Capture the cell that displays the provided text and extract its (X, Y) central coordinate. 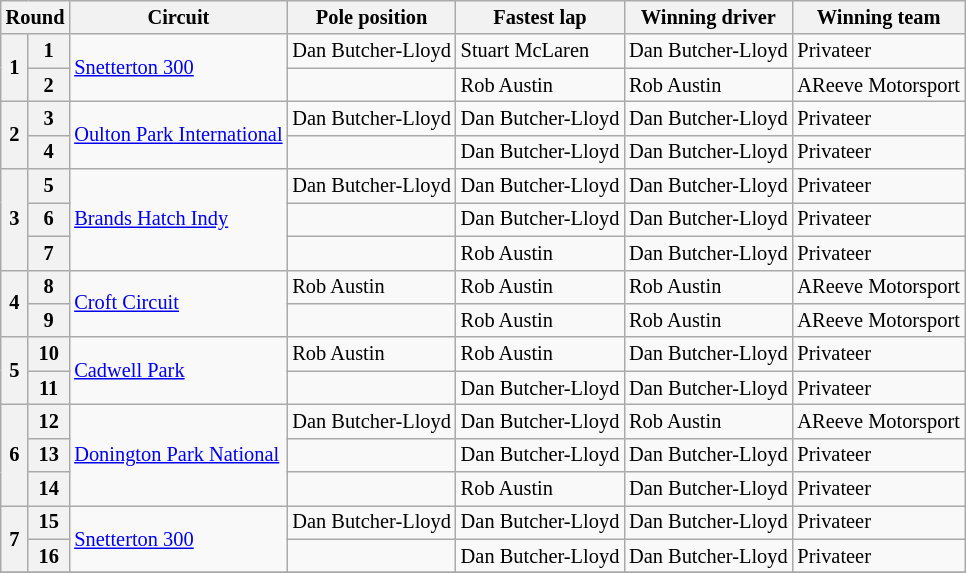
Cadwell Park (178, 370)
Brands Hatch Indy (178, 220)
14 (48, 489)
12 (48, 421)
Croft Circuit (178, 304)
Winning team (879, 17)
15 (48, 522)
10 (48, 354)
Oulton Park International (178, 134)
Donington Park National (178, 454)
13 (48, 455)
Round (36, 17)
Circuit (178, 17)
Fastest lap (540, 17)
9 (48, 320)
Winning driver (708, 17)
8 (48, 287)
Pole position (371, 17)
Stuart McLaren (540, 51)
11 (48, 388)
16 (48, 556)
